Extract the (x, y) coordinate from the center of the cell holding the provided text.  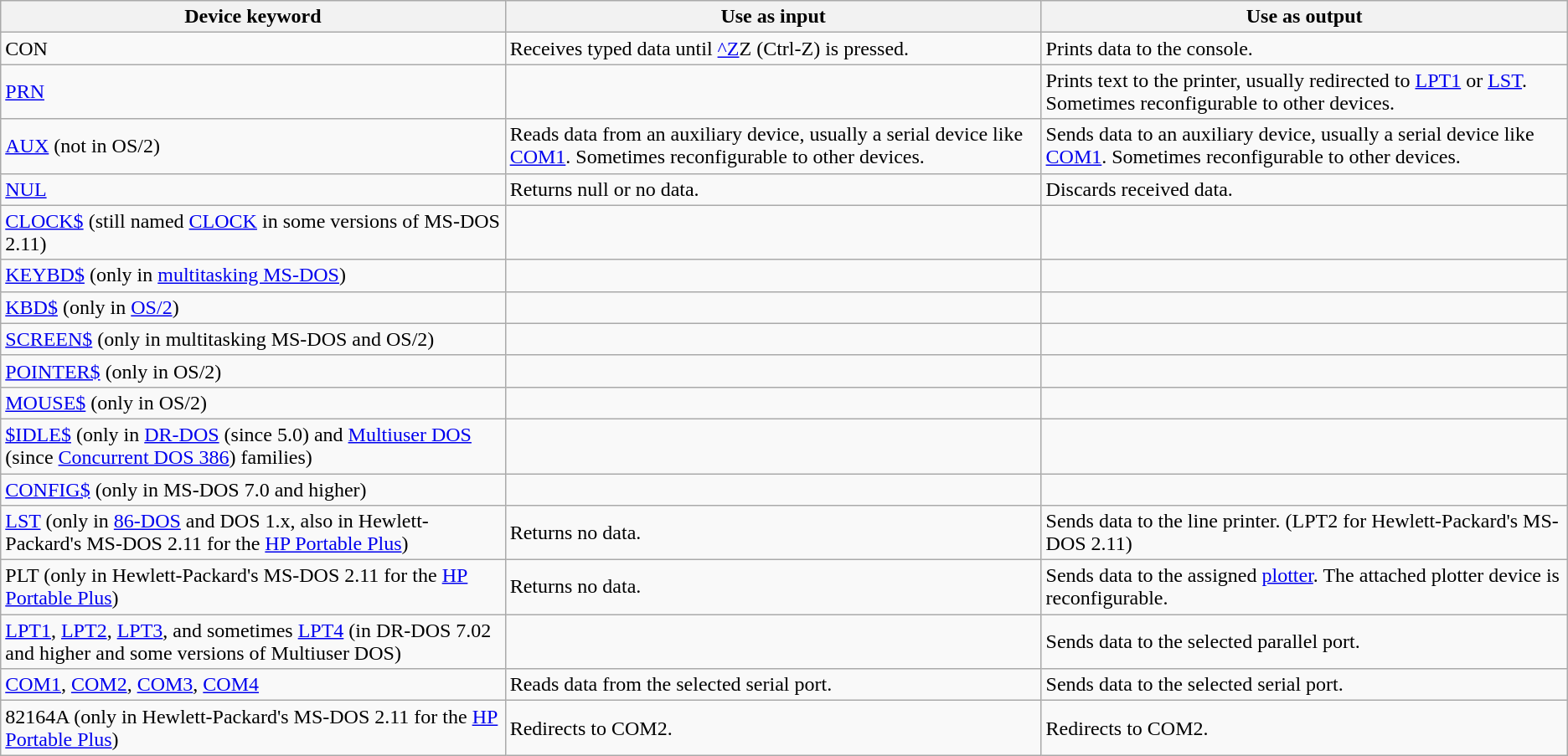
Discards received data. (1304, 189)
82164A (only in Hewlett-Packard's MS-DOS 2.11 for the HP Portable Plus) (253, 728)
PLT (only in Hewlett-Packard's MS-DOS 2.11 for the HP Portable Plus) (253, 588)
Receives typed data until ^ZZ (Ctrl-Z) is pressed. (773, 49)
POINTER$ (only in OS/2) (253, 371)
Reads data from the selected serial port. (773, 685)
Sends data to the selected serial port. (1304, 685)
Reads data from an auxiliary device, usually a serial device like COM1. Sometimes reconfigurable to other devices. (773, 146)
LST (only in 86-DOS and DOS 1.x, also in Hewlett-Packard's MS-DOS 2.11 for the HP Portable Plus) (253, 532)
KBD$ (only in OS/2) (253, 307)
LPT1, LPT2, LPT3, and sometimes LPT4 (in DR-DOS 7.02 and higher and some versions of Multiuser DOS) (253, 641)
Sends data to the assigned plotter. The attached plotter device is reconfigurable. (1304, 588)
Use as input (773, 17)
Sends data to the line printer. (LPT2 for Hewlett-Packard's MS-DOS 2.11) (1304, 532)
$IDLE$ (only in DR-DOS (since 5.0) and Multiuser DOS (since Concurrent DOS 386) families) (253, 445)
Sends data to the selected parallel port. (1304, 641)
PRN (253, 92)
AUX (not in OS/2) (253, 146)
Prints data to the console. (1304, 49)
SCREEN$ (only in multitasking MS-DOS and OS/2) (253, 339)
Prints text to the printer, usually redirected to LPT1 or LST. Sometimes reconfigurable to other devices. (1304, 92)
CON (253, 49)
KEYBD$ (only in multitasking MS-DOS) (253, 275)
Device keyword (253, 17)
CONFIG$ (only in MS-DOS 7.0 and higher) (253, 490)
Use as output (1304, 17)
Returns null or no data. (773, 189)
Sends data to an auxiliary device, usually a serial device like COM1. Sometimes reconfigurable to other devices. (1304, 146)
NUL (253, 189)
MOUSE$ (only in OS/2) (253, 403)
CLOCK$ (still named CLOCK in some versions of MS-DOS 2.11) (253, 233)
COM1, COM2, COM3, COM4 (253, 685)
